Locate the cell with the specified text and output its (X, Y) center coordinate. 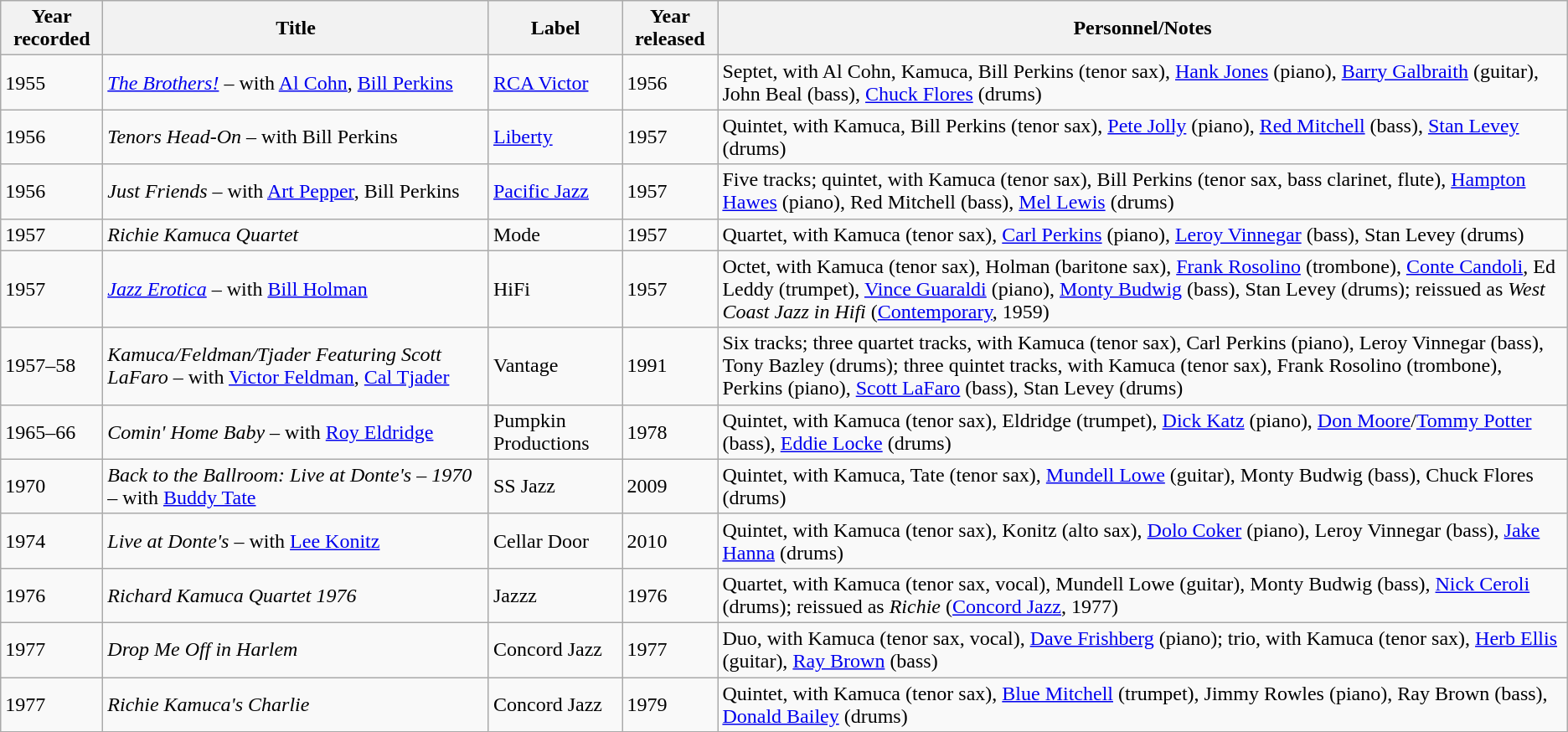
Just Friends – with Art Pepper, Bill Perkins (297, 191)
Comin' Home Baby – with Roy Eldridge (297, 432)
Drop Me Off in Harlem (297, 650)
Pacific Jazz (554, 191)
Pumpkin Productions (554, 432)
Vantage (554, 366)
Quintet, with Kamuca (tenor sax), Blue Mitchell (trumpet), Jimmy Rowles (piano), Ray Brown (bass), Donald Bailey (drums) (1142, 704)
1957–58 (52, 366)
Richie Kamuca Quartet (297, 235)
Quintet, with Kamuca, Tate (tenor sax), Mundell Lowe (guitar), Monty Budwig (bass), Chuck Flores (drums) (1142, 486)
Quartet, with Kamuca (tenor sax, vocal), Mundell Lowe (guitar), Monty Budwig (bass), Nick Ceroli (drums); reissued as Richie (Concord Jazz, 1977) (1142, 595)
Quintet, with Kamuca (tenor sax), Eldridge (trumpet), Dick Katz (piano), Don Moore/Tommy Potter (bass), Eddie Locke (drums) (1142, 432)
Cellar Door (554, 541)
Jazz Erotica – with Bill Holman (297, 289)
Richie Kamuca's Charlie (297, 704)
1991 (670, 366)
Quintet, with Kamuca, Bill Perkins (tenor sax), Pete Jolly (piano), Red Mitchell (bass), Stan Levey (drums) (1142, 137)
2010 (670, 541)
Jazzz (554, 595)
Richard Kamuca Quartet 1976 (297, 595)
1955 (52, 82)
1974 (52, 541)
1979 (670, 704)
RCA Victor (554, 82)
Back to the Ballroom: Live at Donte's – 1970 – with Buddy Tate (297, 486)
Mode (554, 235)
2009 (670, 486)
Live at Donte's – with Lee Konitz (297, 541)
Year released (670, 28)
SS Jazz (554, 486)
1965–66 (52, 432)
The Brothers! – with Al Cohn, Bill Perkins (297, 82)
Liberty (554, 137)
HiFi (554, 289)
Tenors Head-On – with Bill Perkins (297, 137)
Septet, with Al Cohn, Kamuca, Bill Perkins (tenor sax), Hank Jones (piano), Barry Galbraith (guitar), John Beal (bass), Chuck Flores (drums) (1142, 82)
Title (297, 28)
Duo, with Kamuca (tenor sax, vocal), Dave Frishberg (piano); trio, with Kamuca (tenor sax), Herb Ellis (guitar), Ray Brown (bass) (1142, 650)
Label (554, 28)
Quintet, with Kamuca (tenor sax), Konitz (alto sax), Dolo Coker (piano), Leroy Vinnegar (bass), Jake Hanna (drums) (1142, 541)
1970 (52, 486)
Quartet, with Kamuca (tenor sax), Carl Perkins (piano), Leroy Vinnegar (bass), Stan Levey (drums) (1142, 235)
1978 (670, 432)
Personnel/Notes (1142, 28)
Year recorded (52, 28)
Kamuca/Feldman/Tjader Featuring Scott LaFaro – with Victor Feldman, Cal Tjader (297, 366)
